Identify which cell holds the provided text, then report its (X, Y) central coordinate. 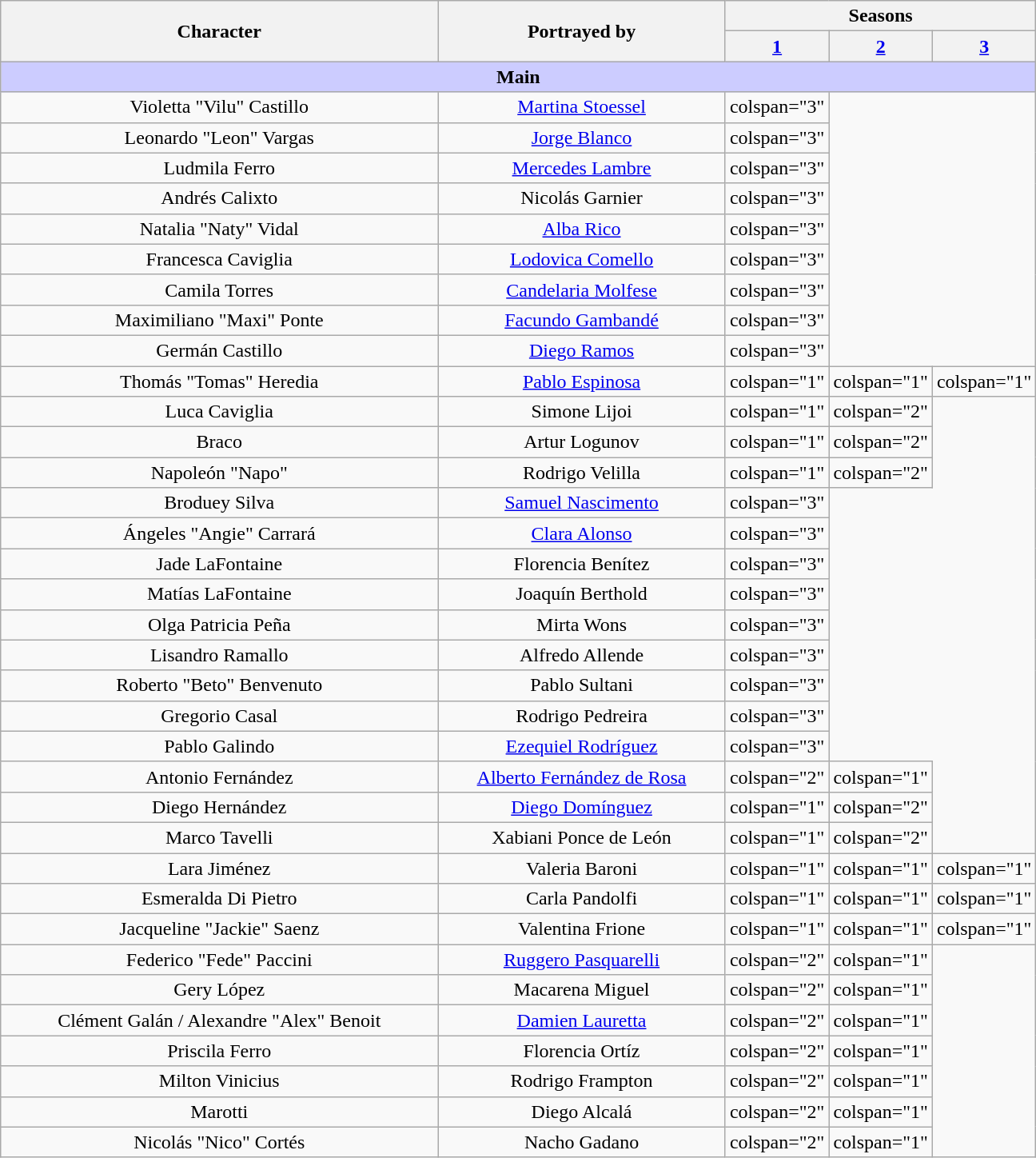
Clara Alonso (582, 533)
Alba Rico (582, 229)
Maximiliano "Maxi" Ponte (219, 320)
Lara Jiménez (219, 868)
Lodovica Comello (582, 259)
Diego Domínguez (582, 807)
Main (518, 77)
Priscila Ferro (219, 1051)
Andrés Calixto (219, 198)
Pablo Espinosa (582, 381)
Character (219, 31)
Broduey Silva (219, 503)
Ruggero Pasquarelli (582, 960)
Luca Caviglia (219, 412)
Olga Patricia Peña (219, 625)
Nicolás Garnier (582, 198)
Candelaria Molfese (582, 289)
Florencia Benítez (582, 564)
Valeria Baroni (582, 868)
Braco (219, 442)
Rodrigo Frampton (582, 1081)
Pablo Sultani (582, 685)
Martina Stoessel (582, 107)
Violetta "Vilu" Castillo (219, 107)
Ezequiel Rodríguez (582, 746)
Valentina Frione (582, 929)
Marco Tavelli (219, 837)
Pablo Galindo (219, 746)
Joaquín Berthold (582, 594)
3 (984, 46)
Macarena Miguel (582, 990)
Carla Pandolfi (582, 899)
1 (777, 46)
Jade LaFontaine (219, 564)
Ludmila Ferro (219, 168)
Germán Castillo (219, 350)
Thomás "Tomas" Heredia (219, 381)
Jacqueline "Jackie" Saenz (219, 929)
Milton Vinicius (219, 1081)
Simone Lijoi (582, 412)
Clément Galán / Alexandre "Alex" Benoit (219, 1020)
Jorge Blanco (582, 138)
Diego Hernández (219, 807)
2 (881, 46)
Diego Ramos (582, 350)
Lisandro Ramallo (219, 655)
Francesca Caviglia (219, 259)
Natalia "Naty" Vidal (219, 229)
Gery López (219, 990)
Leonardo "Leon" Vargas (219, 138)
Marotti (219, 1112)
Matías LaFontaine (219, 594)
Damien Lauretta (582, 1020)
Gregorio Casal (219, 716)
Seasons (881, 16)
Antonio Fernández (219, 777)
Diego Alcalá (582, 1112)
Napoleón "Napo" (219, 473)
Samuel Nascimento (582, 503)
Alberto Fernández de Rosa (582, 777)
Mercedes Lambre (582, 168)
Artur Logunov (582, 442)
Facundo Gambandé (582, 320)
Portrayed by (582, 31)
Mirta Wons (582, 625)
Alfredo Allende (582, 655)
Florencia Ortíz (582, 1051)
Ángeles "Angie" Carrará (219, 533)
Rodrigo Velilla (582, 473)
Xabiani Ponce de León (582, 837)
Nicolás "Nico" Cortés (219, 1142)
Rodrigo Pedreira (582, 716)
Camila Torres (219, 289)
Roberto "Beto" Benvenuto (219, 685)
Federico "Fede" Paccini (219, 960)
Nacho Gadano (582, 1142)
Esmeralda Di Pietro (219, 899)
